Determine the (x, y) coordinate at the center of the cell enclosing the given text.  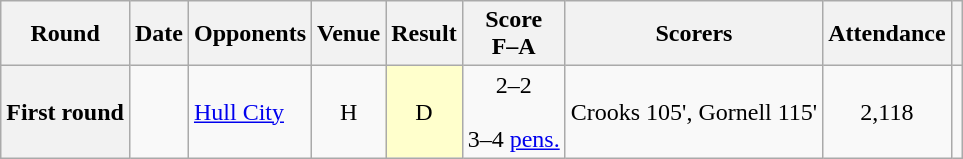
2,118 (887, 112)
Venue (349, 34)
2–2 3–4 pens. (514, 112)
Scorers (694, 34)
Round (66, 34)
Opponents (250, 34)
Attendance (887, 34)
First round (66, 112)
Crooks 105', Gornell 115' (694, 112)
Result (424, 34)
Date (158, 34)
ScoreF–A (514, 34)
D (424, 112)
H (349, 112)
Hull City (250, 112)
